From the cell containing the given text, extract its center point as (x, y) coordinate. 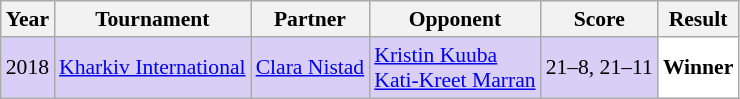
21–8, 21–11 (600, 68)
Winner (698, 68)
Year (28, 19)
Kristin Kuuba Kati-Kreet Marran (454, 68)
2018 (28, 68)
Tournament (152, 19)
Opponent (454, 19)
Partner (310, 19)
Clara Nistad (310, 68)
Score (600, 19)
Result (698, 19)
Kharkiv International (152, 68)
